Detect which cell encompasses the target text, then output its [x, y] center coordinate. 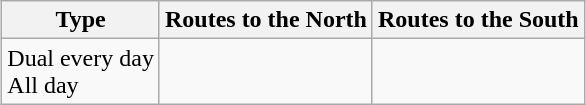
Dual every day All day [81, 72]
Type [81, 20]
Routes to the South [478, 20]
Routes to the North [266, 20]
